Extract the [x, y] coordinate from the center of the cell holding the provided text.  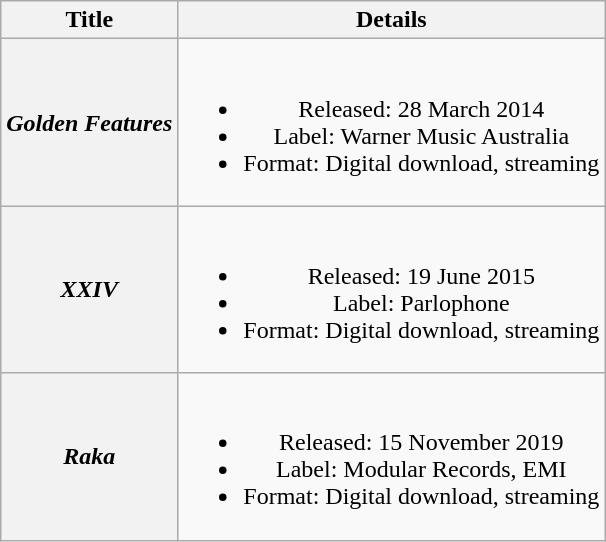
Details [392, 20]
Released: 15 November 2019Label: Modular Records, EMIFormat: Digital download, streaming [392, 456]
Golden Features [90, 122]
Released: 28 March 2014Label: Warner Music AustraliaFormat: Digital download, streaming [392, 122]
XXIV [90, 290]
Released: 19 June 2015Label: ParlophoneFormat: Digital download, streaming [392, 290]
Title [90, 20]
Raka [90, 456]
